Pinpoint the cell where the given text exists, returning its [x, y] midpoint coordinate. 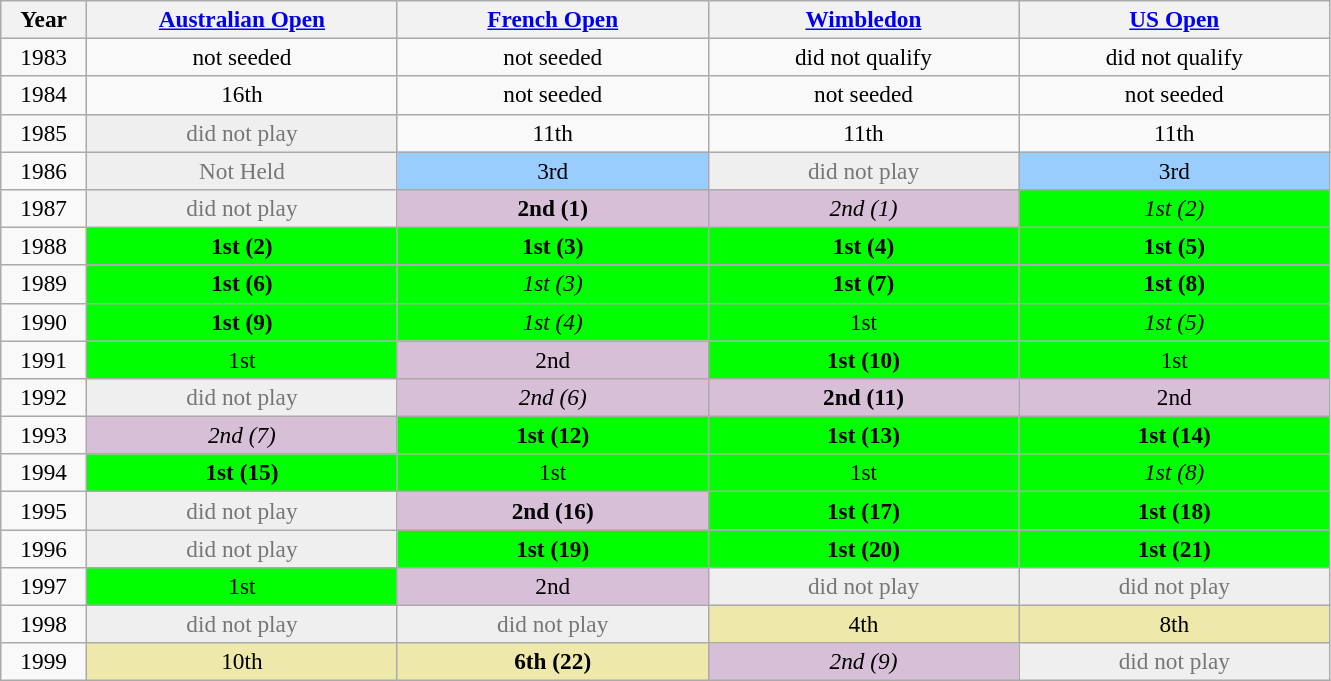
1983 [44, 57]
1st (19) [552, 548]
2nd (11) [864, 397]
1987 [44, 208]
1st (18) [1174, 510]
1990 [44, 322]
1986 [44, 170]
Year [44, 19]
8th [1174, 624]
1st (10) [864, 359]
1988 [44, 246]
2nd (6) [552, 397]
1992 [44, 397]
1st (20) [864, 548]
1994 [44, 473]
1st (7) [864, 284]
Not Held [242, 170]
1st (12) [552, 435]
1st (9) [242, 322]
2nd (9) [864, 662]
1991 [44, 359]
1st (6) [242, 284]
16th [242, 95]
US Open [1174, 19]
1997 [44, 586]
2nd (7) [242, 435]
1st (13) [864, 435]
4th [864, 624]
1st (14) [1174, 435]
1996 [44, 548]
6th (22) [552, 662]
1st (21) [1174, 548]
1993 [44, 435]
1999 [44, 662]
2nd (16) [552, 510]
1st (17) [864, 510]
1995 [44, 510]
1998 [44, 624]
1984 [44, 95]
1989 [44, 284]
Wimbledon [864, 19]
French Open [552, 19]
Australian Open [242, 19]
10th [242, 662]
1st (15) [242, 473]
1985 [44, 133]
